For the text-containing cell, return its midpoint in (x, y) coordinate format. 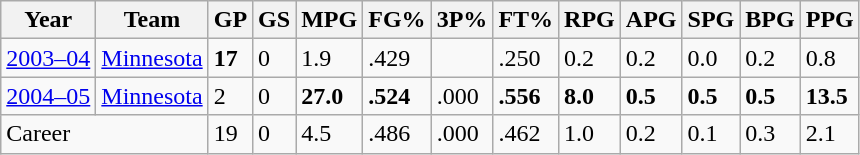
27.0 (330, 96)
GS (274, 20)
0.3 (770, 134)
2003–04 (48, 58)
4.5 (330, 134)
1.9 (330, 58)
2.1 (830, 134)
FT% (526, 20)
13.5 (830, 96)
RPG (590, 20)
Career (104, 134)
PPG (830, 20)
.556 (526, 96)
3P% (462, 20)
Year (48, 20)
.524 (397, 96)
APG (651, 20)
BPG (770, 20)
SPG (711, 20)
0.8 (830, 58)
.250 (526, 58)
17 (230, 58)
.429 (397, 58)
.462 (526, 134)
1.0 (590, 134)
0.1 (711, 134)
0.0 (711, 58)
19 (230, 134)
.486 (397, 134)
MPG (330, 20)
GP (230, 20)
FG% (397, 20)
2004–05 (48, 96)
8.0 (590, 96)
Team (152, 20)
2 (230, 96)
